Search for the cell housing the specified text and yield its (x, y) center coordinate. 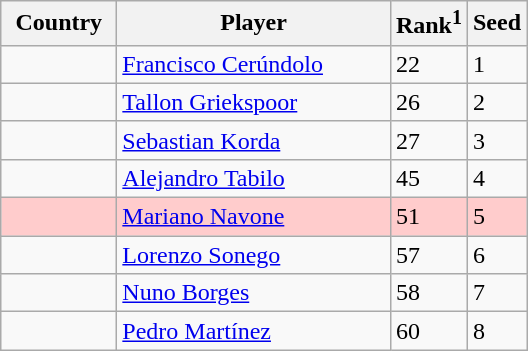
Mariano Navone (254, 217)
22 (428, 64)
5 (496, 217)
26 (428, 102)
45 (428, 178)
Francisco Cerúndolo (254, 64)
3 (496, 140)
Alejandro Tabilo (254, 178)
2 (496, 102)
6 (496, 255)
57 (428, 255)
Rank1 (428, 24)
8 (496, 331)
51 (428, 217)
Pedro Martínez (254, 331)
Lorenzo Sonego (254, 255)
Player (254, 24)
4 (496, 178)
Tallon Griekspoor (254, 102)
Seed (496, 24)
58 (428, 293)
Nuno Borges (254, 293)
7 (496, 293)
Country (59, 24)
60 (428, 331)
1 (496, 64)
Sebastian Korda (254, 140)
27 (428, 140)
